Provide the (x, y) coordinate of the cell's center where the given text is located.  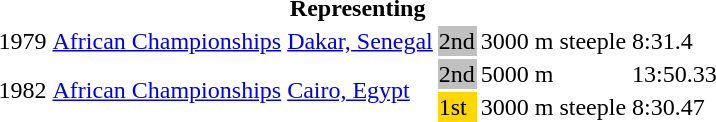
Dakar, Senegal (360, 41)
5000 m (553, 74)
1st (456, 107)
Cairo, Egypt (360, 90)
